Identify which cell holds the provided text, then report its (x, y) central coordinate. 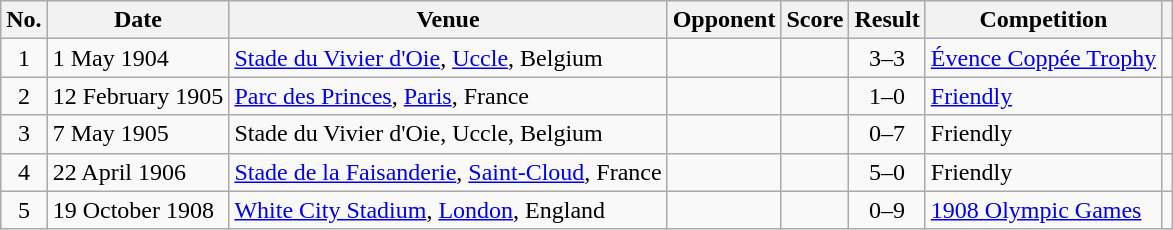
1908 Olympic Games (1043, 210)
Stade de la Faisanderie, Saint-Cloud, France (448, 172)
4 (24, 172)
1 May 1904 (138, 58)
19 October 1908 (138, 210)
1–0 (887, 96)
22 April 1906 (138, 172)
No. (24, 20)
5–0 (887, 172)
0–9 (887, 210)
2 (24, 96)
7 May 1905 (138, 134)
3–3 (887, 58)
3 (24, 134)
Opponent (724, 20)
Score (815, 20)
Result (887, 20)
Date (138, 20)
1 (24, 58)
Parc des Princes, Paris, France (448, 96)
Competition (1043, 20)
12 February 1905 (138, 96)
Évence Coppée Trophy (1043, 58)
0–7 (887, 134)
White City Stadium, London, England (448, 210)
5 (24, 210)
Venue (448, 20)
